Extract the [X, Y] coordinate from the center of the cell holding the provided text.  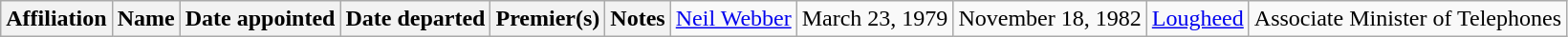
Date appointed [260, 19]
Name [145, 19]
Notes [638, 19]
Date departed [415, 19]
March 23, 1979 [875, 19]
Neil Webber [733, 19]
Affiliation [56, 19]
November 18, 1982 [1050, 19]
Premier(s) [548, 19]
Lougheed [1197, 19]
Associate Minister of Telephones [1407, 19]
